Detect which cell encompasses the target text, then output its (x, y) center coordinate. 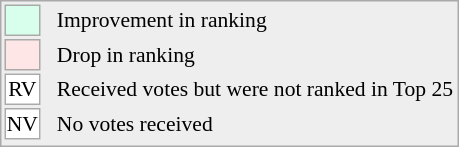
RV (22, 90)
Received votes but were not ranked in Top 25 (254, 90)
Improvement in ranking (254, 20)
Drop in ranking (254, 55)
NV (22, 124)
No votes received (254, 124)
